Return [X, Y] of the center of cell containing provided text 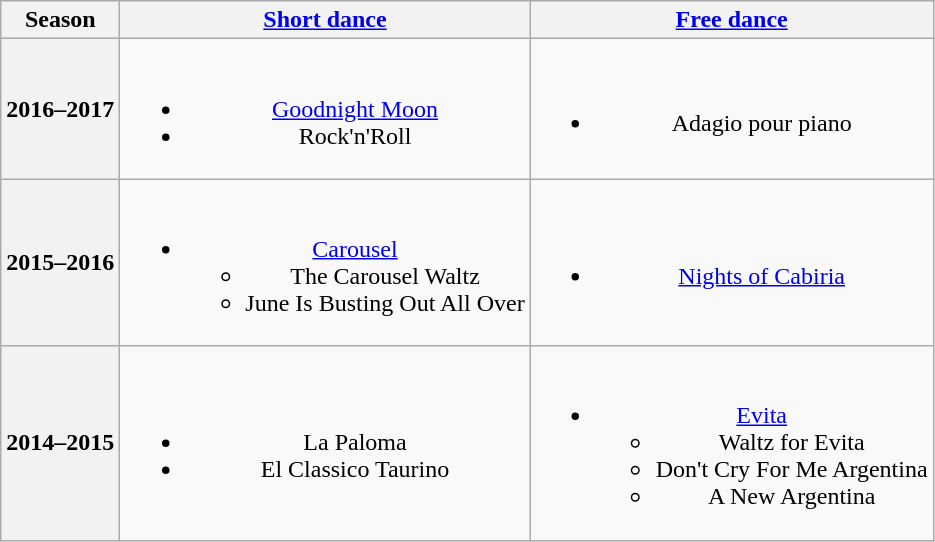
Adagio pour piano [732, 109]
CarouselThe Carousel WaltzJune Is Busting Out All Over [325, 262]
2015–2016 [60, 262]
La Paloma El Classico Taurino [325, 443]
Evita Waltz for EvitaDon't Cry For Me ArgentinaA New Argentina [732, 443]
2014–2015 [60, 443]
Goodnight Moon Rock'n'Roll [325, 109]
Free dance [732, 20]
2016–2017 [60, 109]
Nights of Cabiria [732, 262]
Short dance [325, 20]
Season [60, 20]
